Locate the cell with the specified text and output its [x, y] center coordinate. 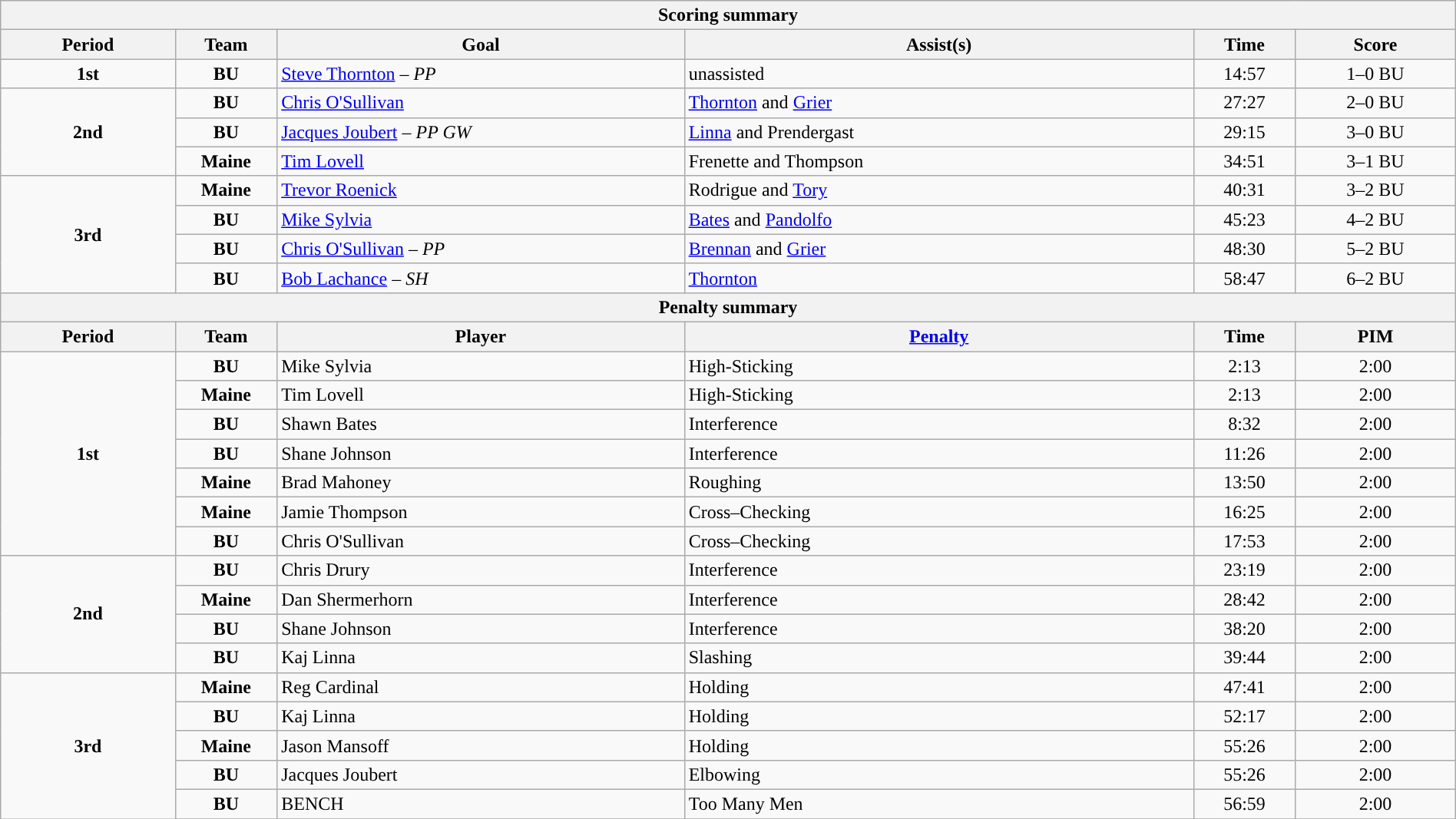
Brad Mahoney [481, 483]
34:51 [1244, 161]
Score [1375, 45]
13:50 [1244, 483]
5–2 BU [1375, 249]
Jason Mansoff [481, 745]
Thornton [938, 278]
Dan Shermerhorn [481, 599]
Player [481, 336]
27:27 [1244, 103]
Goal [481, 45]
2–0 BU [1375, 103]
48:30 [1244, 249]
3–2 BU [1375, 190]
6–2 BU [1375, 278]
Steve Thornton – PP [481, 74]
29:15 [1244, 132]
Too Many Men [938, 804]
Penalty summary [728, 307]
Rodrigue and Tory [938, 190]
52:17 [1244, 716]
1–0 BU [1375, 74]
Elbowing [938, 774]
Thornton and Grier [938, 103]
16:25 [1244, 512]
17:53 [1244, 541]
Chris Drury [481, 570]
Jacques Joubert – PP GW [481, 132]
3–1 BU [1375, 161]
Slashing [938, 658]
45:23 [1244, 220]
Bob Lachance – SH [481, 278]
3–0 BU [1375, 132]
28:42 [1244, 599]
Jacques Joubert [481, 774]
4–2 BU [1375, 220]
8:32 [1244, 424]
Reg Cardinal [481, 687]
Linna and Prendergast [938, 132]
14:57 [1244, 74]
47:41 [1244, 687]
39:44 [1244, 658]
Penalty [938, 336]
unassisted [938, 74]
Shawn Bates [481, 424]
Chris O'Sullivan – PP [481, 249]
11:26 [1244, 454]
23:19 [1244, 570]
Roughing [938, 483]
Brennan and Grier [938, 249]
40:31 [1244, 190]
Trevor Roenick [481, 190]
Bates and Pandolfo [938, 220]
38:20 [1244, 629]
PIM [1375, 336]
Assist(s) [938, 45]
BENCH [481, 804]
56:59 [1244, 804]
Scoring summary [728, 15]
58:47 [1244, 278]
Jamie Thompson [481, 512]
Frenette and Thompson [938, 161]
